Extract the (X, Y) coordinate from the center of the cell holding the provided text.  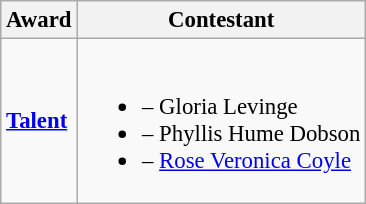
Award (39, 20)
Talent (39, 121)
Contestant (222, 20)
– Gloria Levinge – Phyllis Hume Dobson – Rose Veronica Coyle (222, 121)
